Determine the [x, y] coordinate at the center of the cell enclosing the given text.  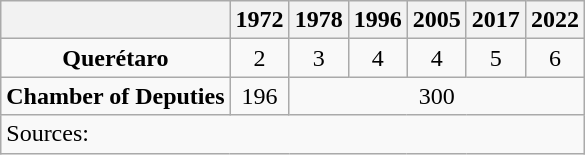
2022 [554, 20]
Chamber of Deputies [116, 96]
1996 [378, 20]
3 [318, 58]
2 [260, 58]
1972 [260, 20]
Querétaro [116, 58]
300 [436, 96]
2005 [436, 20]
1978 [318, 20]
6 [554, 58]
2017 [496, 20]
Sources: [293, 134]
5 [496, 58]
196 [260, 96]
